Pinpoint the cell where the given text exists, returning its (x, y) midpoint coordinate. 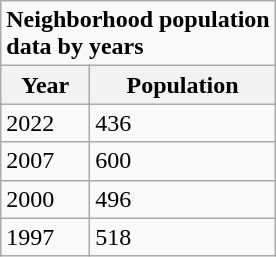
1997 (46, 237)
2007 (46, 161)
2000 (46, 199)
496 (182, 199)
2022 (46, 123)
600 (182, 161)
436 (182, 123)
Year (46, 85)
Population (182, 85)
Neighborhood populationdata by years (138, 34)
518 (182, 237)
